Identify which cell holds the provided text, then report its (x, y) central coordinate. 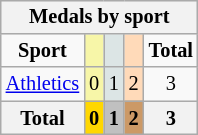
Athletics (42, 84)
Medals by sport (100, 17)
Sport (42, 51)
